Output the [x, y] coordinate of the center of the cell containing the given text.  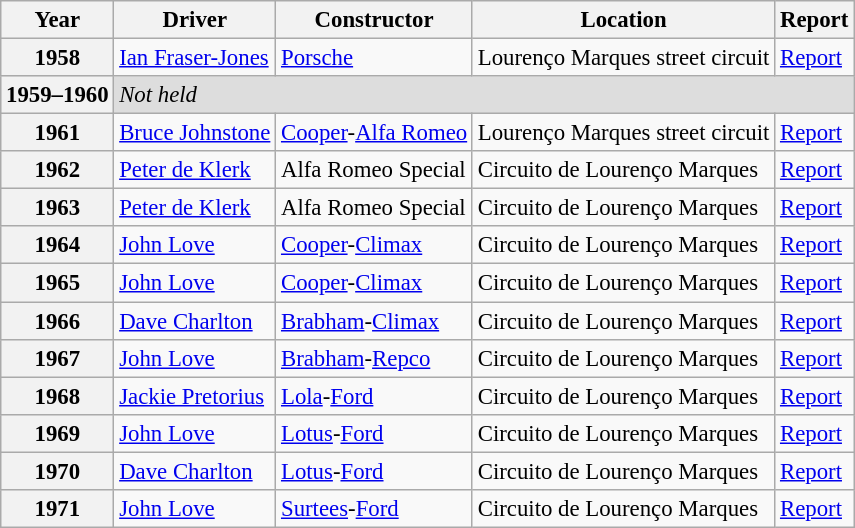
Bruce Johnstone [195, 133]
1966 [58, 321]
Constructor [374, 20]
Driver [195, 20]
Not held [484, 95]
1959–1960 [58, 95]
Year [58, 20]
Ian Fraser-Jones [195, 58]
1968 [58, 396]
Location [623, 20]
1965 [58, 283]
Jackie Pretorius [195, 396]
1967 [58, 358]
1969 [58, 433]
1964 [58, 245]
1962 [58, 170]
Cooper-Alfa Romeo [374, 133]
1958 [58, 58]
1961 [58, 133]
Lola-Ford [374, 396]
Porsche [374, 58]
1971 [58, 509]
Surtees-Ford [374, 509]
1970 [58, 471]
Brabham-Climax [374, 321]
1963 [58, 208]
Brabham-Repco [374, 358]
